Pinpoint the cell where the given text exists, returning its [x, y] midpoint coordinate. 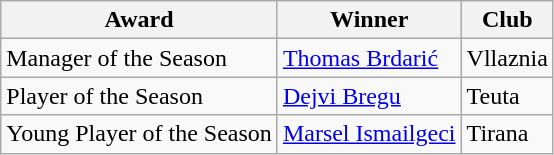
Teuta [507, 96]
Young Player of the Season [140, 134]
Manager of the Season [140, 58]
Thomas Brdarić [369, 58]
Club [507, 20]
Tirana [507, 134]
Vllaznia [507, 58]
Winner [369, 20]
Dejvi Bregu [369, 96]
Player of the Season [140, 96]
Marsel Ismailgeci [369, 134]
Award [140, 20]
